Identify which cell holds the provided text, then report its (x, y) central coordinate. 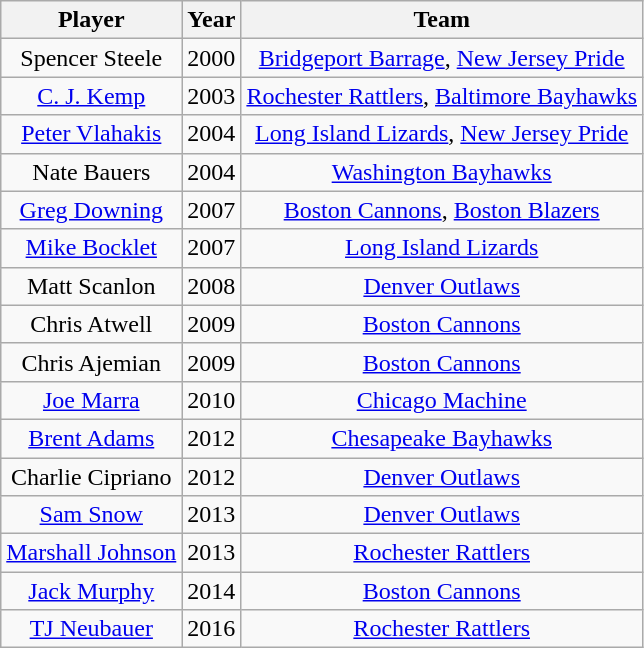
C. J. Kemp (92, 96)
Peter Vlahakis (92, 134)
Greg Downing (92, 210)
Chesapeake Bayhawks (442, 438)
Team (442, 20)
Rochester Rattlers, Baltimore Bayhawks (442, 96)
Chris Ajemian (92, 362)
TJ Neubauer (92, 629)
2003 (212, 96)
Nate Bauers (92, 172)
Chicago Machine (442, 400)
Long Island Lizards (442, 248)
Charlie Cipriano (92, 477)
2014 (212, 591)
Brent Adams (92, 438)
Boston Cannons, Boston Blazers (442, 210)
Bridgeport Barrage, New Jersey Pride (442, 58)
Jack Murphy (92, 591)
Sam Snow (92, 515)
Year (212, 20)
Long Island Lizards, New Jersey Pride (442, 134)
2000 (212, 58)
Player (92, 20)
Spencer Steele (92, 58)
2016 (212, 629)
2008 (212, 286)
Matt Scanlon (92, 286)
2010 (212, 400)
Washington Bayhawks (442, 172)
Joe Marra (92, 400)
Chris Atwell (92, 324)
Mike Bocklet (92, 248)
Marshall Johnson (92, 553)
